Provide the [X, Y] coordinate of the cell's center where the given text is located.  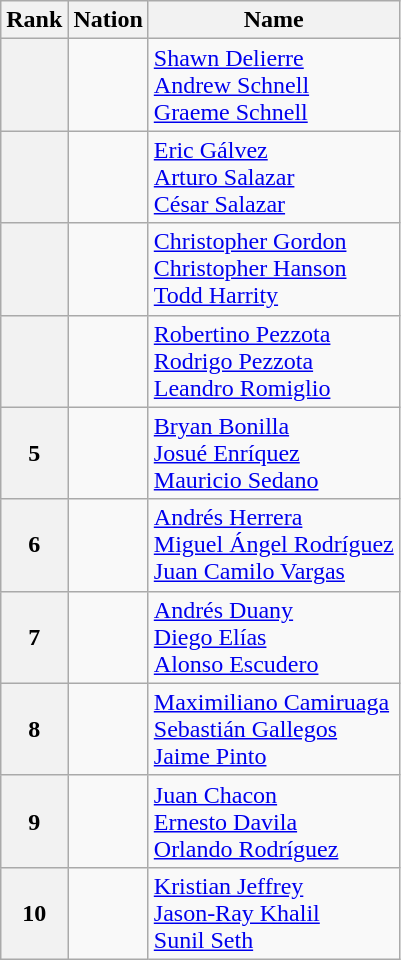
Andrés Duany Diego ElíasAlonso Escudero [274, 637]
Nation [108, 20]
Juan Chacon Ernesto DavilaOrlando Rodríguez [274, 821]
8 [34, 729]
Eric Gálvez Arturo SalazarCésar Salazar [274, 177]
Andrés Herrera Miguel Ángel RodríguezJuan Camilo Vargas [274, 545]
Name [274, 20]
Maximiliano CamiruagaSebastián GallegosJaime Pinto [274, 729]
Shawn Delierre Andrew SchnellGraeme Schnell [274, 85]
7 [34, 637]
Rank [34, 20]
Robertino Pezzota Rodrigo PezzotaLeandro Romiglio [274, 361]
6 [34, 545]
5 [34, 453]
10 [34, 913]
Bryan Bonilla Josué EnríquezMauricio Sedano [274, 453]
9 [34, 821]
Kristian Jeffrey Jason-Ray KhalilSunil Seth [274, 913]
Christopher Gordon Christopher HansonTodd Harrity [274, 269]
